Extract the [x, y] coordinate from the center of the cell holding the provided text.  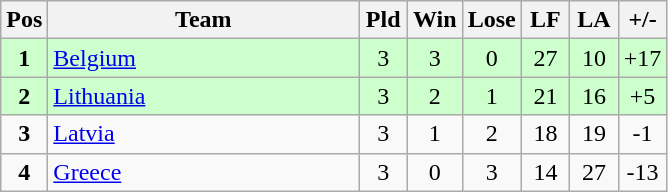
Latvia [204, 134]
LF [546, 20]
Win [434, 20]
19 [594, 134]
LA [594, 20]
10 [594, 58]
Belgium [204, 58]
+5 [642, 96]
18 [546, 134]
+/- [642, 20]
-13 [642, 172]
4 [24, 172]
14 [546, 172]
+17 [642, 58]
Lithuania [204, 96]
Pos [24, 20]
Pld [384, 20]
Greece [204, 172]
Team [204, 20]
Lose [492, 20]
21 [546, 96]
16 [594, 96]
-1 [642, 134]
